Pinpoint the cell where the given text exists, returning its [x, y] midpoint coordinate. 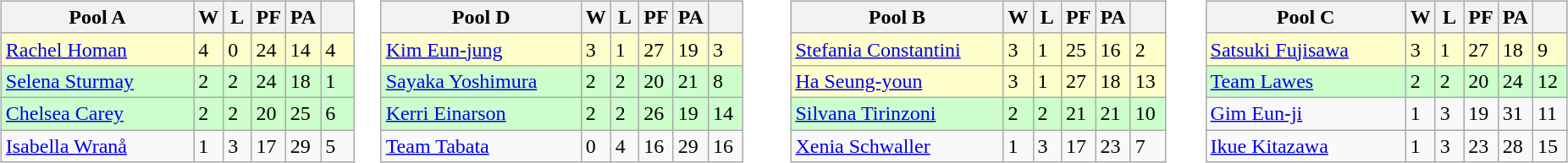
Rachel Homan [97, 49]
10 [1148, 113]
6 [338, 113]
13 [1148, 81]
Kerri Einarson [481, 113]
7 [1148, 146]
Pool B [897, 17]
Stefania Constantini [897, 49]
15 [1549, 146]
8 [725, 81]
Silvana Tirinzoni [897, 113]
Satsuki Fujisawa [1306, 49]
5 [338, 146]
Xenia Schwaller [897, 146]
Gim Eun-ji [1306, 113]
12 [1549, 81]
Kim Eun-jung [481, 49]
Team Lawes [1306, 81]
26 [656, 113]
Chelsea Carey [97, 113]
Isabella Wranå [97, 146]
Team Tabata [481, 146]
28 [1516, 146]
Pool A [97, 17]
Ha Seung-youn [897, 81]
Ikue Kitazawa [1306, 146]
11 [1549, 113]
Sayaka Yoshimura [481, 81]
Pool D [481, 17]
9 [1549, 49]
Pool C [1306, 17]
Selena Sturmay [97, 81]
31 [1516, 113]
